Pinpoint the cell where the given text exists, returning its [X, Y] midpoint coordinate. 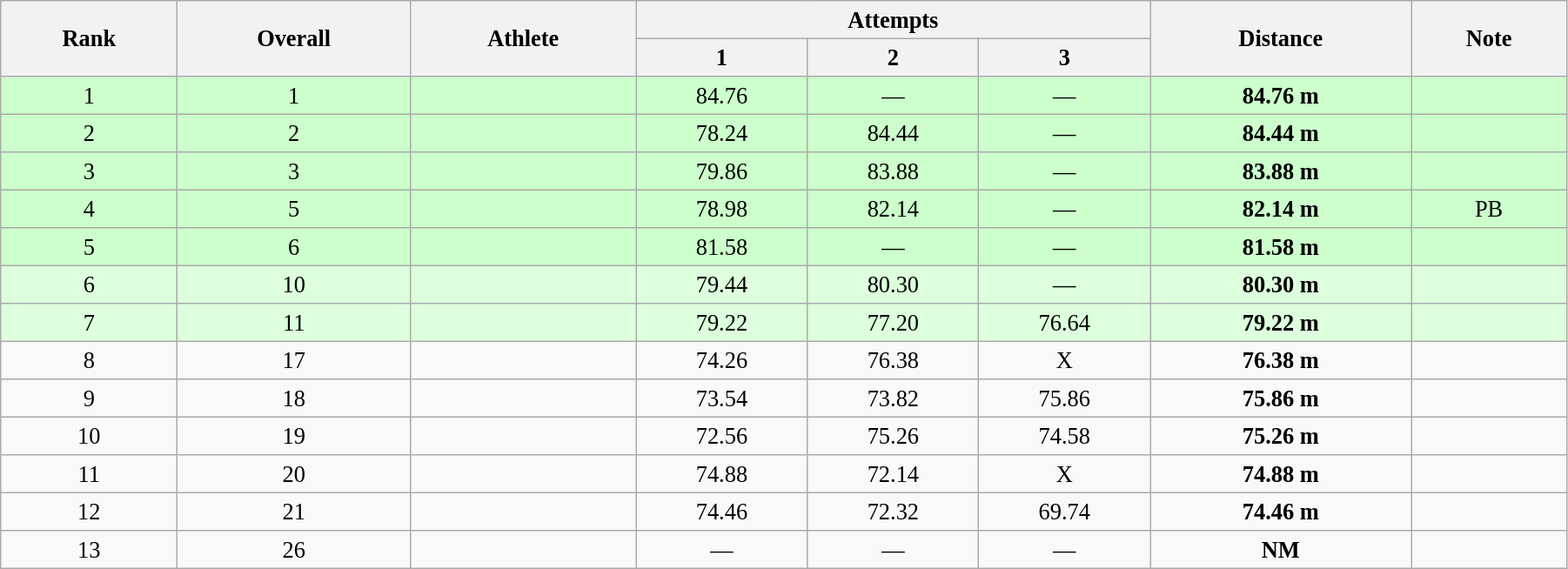
77.20 [893, 323]
18 [294, 398]
74.26 [722, 360]
NM [1281, 550]
74.46 m [1281, 512]
84.76 m [1281, 95]
73.82 [893, 398]
82.14 [893, 209]
Athlete [522, 38]
75.26 [893, 436]
19 [294, 436]
79.22 [722, 323]
78.98 [722, 209]
Overall [294, 38]
Note [1490, 38]
75.26 m [1281, 436]
8 [89, 360]
81.58 m [1281, 247]
76.38 m [1281, 360]
Attempts [893, 19]
79.86 [722, 171]
72.14 [893, 474]
72.56 [722, 436]
PB [1490, 209]
84.76 [722, 95]
26 [294, 550]
4 [89, 209]
12 [89, 512]
73.54 [722, 398]
Distance [1281, 38]
74.88 [722, 474]
79.44 [722, 284]
Rank [89, 38]
7 [89, 323]
69.74 [1065, 512]
75.86 [1065, 398]
20 [294, 474]
83.88 m [1281, 171]
83.88 [893, 171]
78.24 [722, 133]
72.32 [893, 512]
76.64 [1065, 323]
84.44 m [1281, 133]
74.58 [1065, 436]
81.58 [722, 247]
9 [89, 398]
17 [294, 360]
76.38 [893, 360]
84.44 [893, 133]
80.30 m [1281, 284]
13 [89, 550]
80.30 [893, 284]
74.88 m [1281, 474]
79.22 m [1281, 323]
75.86 m [1281, 398]
82.14 m [1281, 209]
74.46 [722, 512]
21 [294, 512]
